Scan for the cell matching the given text and deliver its [X, Y] coordinate at center. 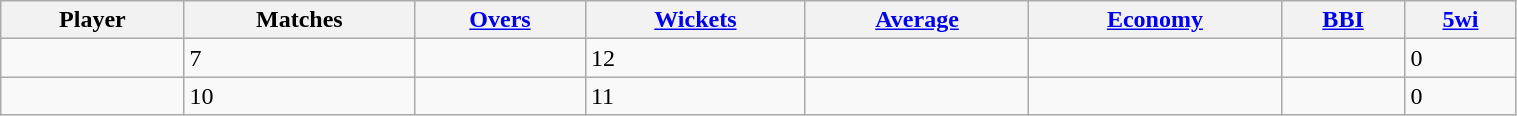
Average [916, 20]
Matches [300, 20]
Overs [500, 20]
Player [92, 20]
11 [695, 96]
12 [695, 58]
Economy [1156, 20]
Wickets [695, 20]
5wi [1460, 20]
10 [300, 96]
BBI [1343, 20]
7 [300, 58]
